Identify which cell holds the provided text, then report its (x, y) central coordinate. 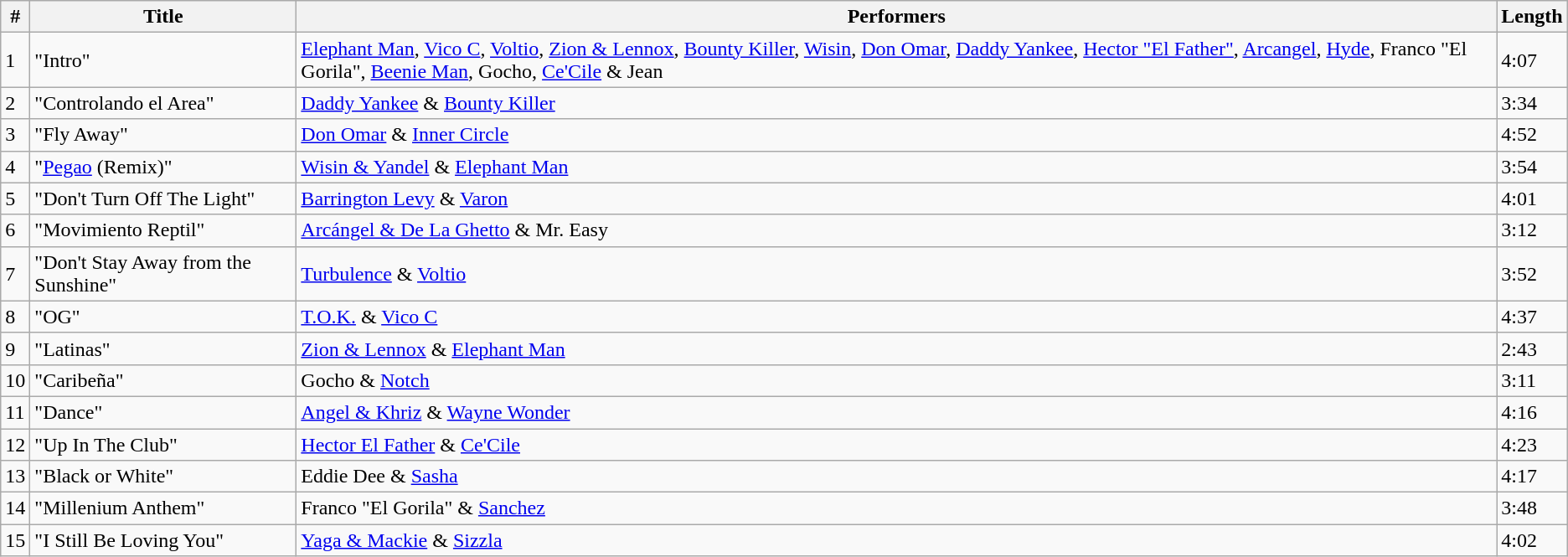
Wisin & Yandel & Elephant Man (896, 167)
3:48 (1532, 508)
"I Still Be Loving You" (163, 540)
T.O.K. & Vico C (896, 317)
Arcángel & De La Ghetto & Mr. Easy (896, 230)
"Fly Away" (163, 135)
"Millenium Anthem" (163, 508)
4:01 (1532, 199)
4 (15, 167)
"Up In The Club" (163, 445)
"Controlando el Area" (163, 103)
Franco "El Gorila" & Sanchez (896, 508)
# (15, 17)
Gocho & Notch (896, 380)
"Caribeña" (163, 380)
3 (15, 135)
3:54 (1532, 167)
"Don't Turn Off The Light" (163, 199)
3:52 (1532, 273)
8 (15, 317)
15 (15, 540)
9 (15, 348)
"Black or White" (163, 477)
Yaga & Mackie & Sizzla (896, 540)
14 (15, 508)
4:23 (1532, 445)
"Pegao (Remix)" (163, 167)
5 (15, 199)
Performers (896, 17)
13 (15, 477)
4:37 (1532, 317)
"Don't Stay Away from the Sunshine" (163, 273)
1 (15, 60)
"OG" (163, 317)
"Movimiento Reptil" (163, 230)
2 (15, 103)
Angel & Khriz & Wayne Wonder (896, 412)
6 (15, 230)
"Dance" (163, 412)
Don Omar & Inner Circle (896, 135)
3:34 (1532, 103)
4:02 (1532, 540)
Turbulence & Voltio (896, 273)
2:43 (1532, 348)
10 (15, 380)
11 (15, 412)
Daddy Yankee & Bounty Killer (896, 103)
Title (163, 17)
7 (15, 273)
4:17 (1532, 477)
"Latinas" (163, 348)
"Intro" (163, 60)
Eddie Dee & Sasha (896, 477)
3:12 (1532, 230)
Barrington Levy & Varon (896, 199)
Hector El Father & Ce'Cile (896, 445)
4:07 (1532, 60)
4:16 (1532, 412)
12 (15, 445)
Zion & Lennox & Elephant Man (896, 348)
3:11 (1532, 380)
Length (1532, 17)
4:52 (1532, 135)
